Capture the cell that displays the provided text and extract its [x, y] central coordinate. 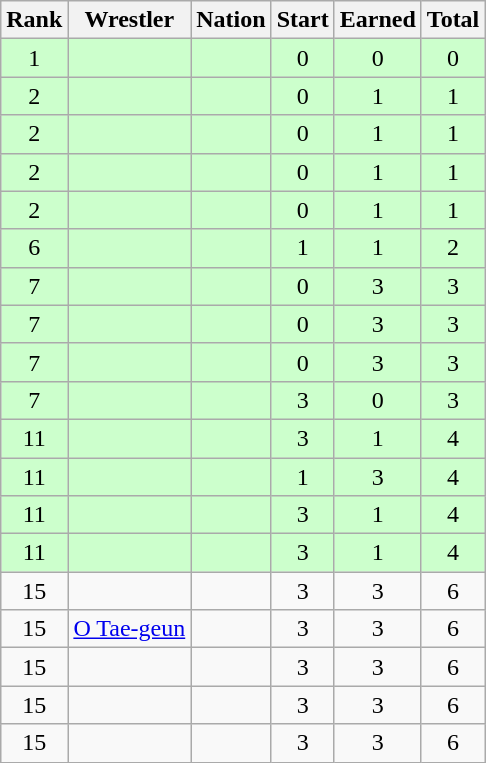
Wrestler [130, 20]
O Tae-geun [130, 629]
Start [302, 20]
Nation [231, 20]
Total [453, 20]
Rank [34, 20]
Earned [378, 20]
